Return (x, y) of the center of cell containing provided text 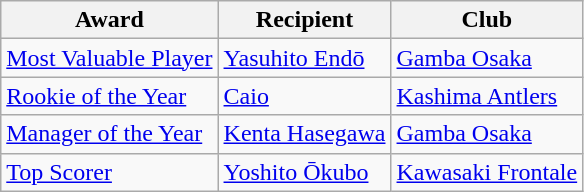
Club (487, 20)
Kenta Hasegawa (304, 134)
Rookie of the Year (110, 96)
Award (110, 20)
Yoshito Ōkubo (304, 172)
Kashima Antlers (487, 96)
Caio (304, 96)
Manager of the Year (110, 134)
Yasuhito Endō (304, 58)
Top Scorer (110, 172)
Recipient (304, 20)
Most Valuable Player (110, 58)
Kawasaki Frontale (487, 172)
